Output the (x, y) coordinate of the center of the cell containing the given text.  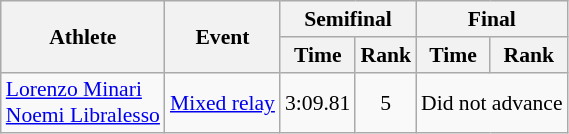
Event (222, 36)
Final (492, 19)
Athlete (83, 36)
5 (386, 102)
3:09.81 (318, 102)
Did not advance (492, 102)
Lorenzo MinariNoemi Libralesso (83, 102)
Semifinal (348, 19)
Mixed relay (222, 102)
